Output the [x, y] coordinate of the center of the cell containing the given text.  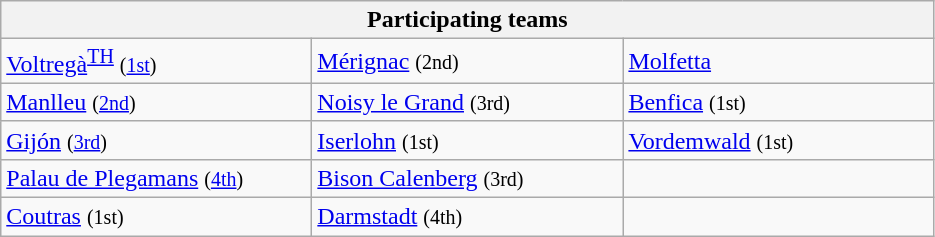
Benfica (1st) [778, 102]
Molfetta [778, 62]
Noisy le Grand (3rd) [468, 102]
Manlleu (2nd) [156, 102]
Darmstadt (4th) [468, 217]
Iserlohn (1st) [468, 140]
Coutras (1st) [156, 217]
Gijón (3rd) [156, 140]
Palau de Plegamans (4th) [156, 178]
Mérignac (2nd) [468, 62]
Participating teams [468, 20]
VoltregàTH (1st) [156, 62]
Vordemwald (1st) [778, 140]
Bison Calenberg (3rd) [468, 178]
